Output the [x, y] coordinate of the center of the cell containing the given text.  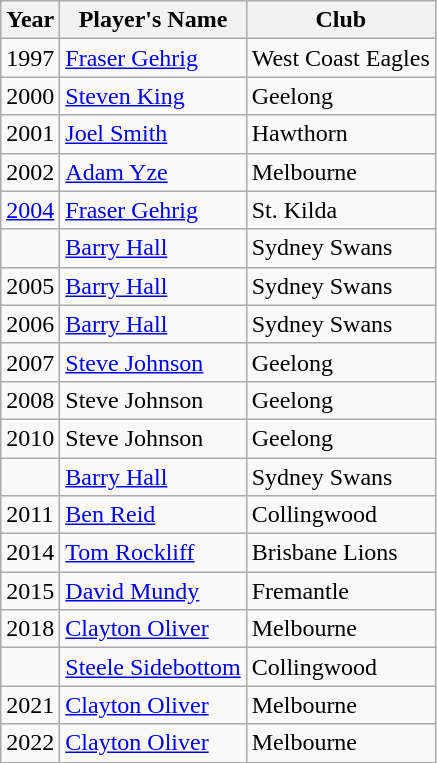
2018 [30, 629]
2002 [30, 172]
Joel Smith [153, 134]
2005 [30, 286]
2001 [30, 134]
Ben Reid [153, 515]
Club [340, 20]
2000 [30, 96]
Hawthorn [340, 134]
David Mundy [153, 591]
2022 [30, 743]
Brisbane Lions [340, 553]
2021 [30, 705]
2014 [30, 553]
Player's Name [153, 20]
Steven King [153, 96]
Year [30, 20]
St. Kilda [340, 210]
1997 [30, 58]
2007 [30, 362]
West Coast Eagles [340, 58]
2015 [30, 591]
2006 [30, 324]
2010 [30, 438]
Tom Rockliff [153, 553]
Steele Sidebottom [153, 667]
2008 [30, 400]
2004 [30, 210]
Fremantle [340, 591]
Adam Yze [153, 172]
2011 [30, 515]
